Identify which cell holds the provided text, then report its (X, Y) central coordinate. 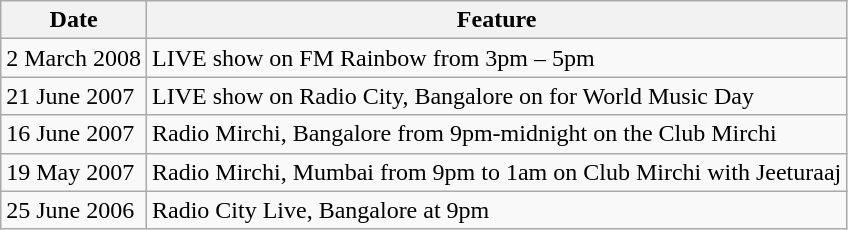
Radio Mirchi, Bangalore from 9pm-midnight on the Club Mirchi (496, 134)
Radio City Live, Bangalore at 9pm (496, 210)
LIVE show on Radio City, Bangalore on for World Music Day (496, 96)
LIVE show on FM Rainbow from 3pm – 5pm (496, 58)
25 June 2006 (74, 210)
16 June 2007 (74, 134)
Date (74, 20)
19 May 2007 (74, 172)
21 June 2007 (74, 96)
2 March 2008 (74, 58)
Radio Mirchi, Mumbai from 9pm to 1am on Club Mirchi with Jeeturaaj (496, 172)
Feature (496, 20)
